Detect which cell encompasses the target text, then output its [x, y] center coordinate. 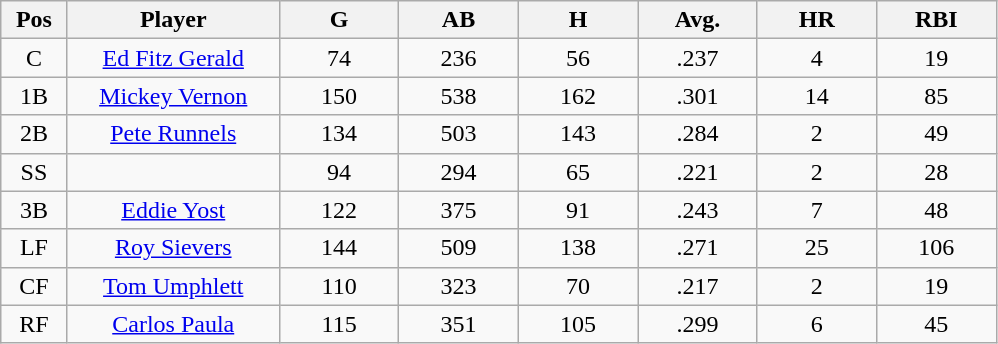
91 [578, 210]
74 [338, 58]
45 [937, 324]
AB [458, 20]
4 [816, 58]
509 [458, 248]
Tom Umphlett [173, 286]
Eddie Yost [173, 210]
294 [458, 172]
25 [816, 248]
144 [338, 248]
.217 [698, 286]
HR [816, 20]
65 [578, 172]
150 [338, 96]
RF [34, 324]
122 [338, 210]
143 [578, 134]
.284 [698, 134]
2B [34, 134]
538 [458, 96]
1B [34, 96]
134 [338, 134]
110 [338, 286]
.237 [698, 58]
RBI [937, 20]
Mickey Vernon [173, 96]
105 [578, 324]
351 [458, 324]
Roy Sievers [173, 248]
Ed Fitz Gerald [173, 58]
48 [937, 210]
6 [816, 324]
Carlos Paula [173, 324]
.221 [698, 172]
SS [34, 172]
.301 [698, 96]
CF [34, 286]
3B [34, 210]
85 [937, 96]
323 [458, 286]
7 [816, 210]
Pete Runnels [173, 134]
503 [458, 134]
LF [34, 248]
14 [816, 96]
162 [578, 96]
Avg. [698, 20]
H [578, 20]
.299 [698, 324]
.243 [698, 210]
Player [173, 20]
115 [338, 324]
236 [458, 58]
Pos [34, 20]
49 [937, 134]
106 [937, 248]
28 [937, 172]
70 [578, 286]
94 [338, 172]
C [34, 58]
56 [578, 58]
.271 [698, 248]
G [338, 20]
375 [458, 210]
138 [578, 248]
